Scan for the cell matching the given text and deliver its [x, y] coordinate at center. 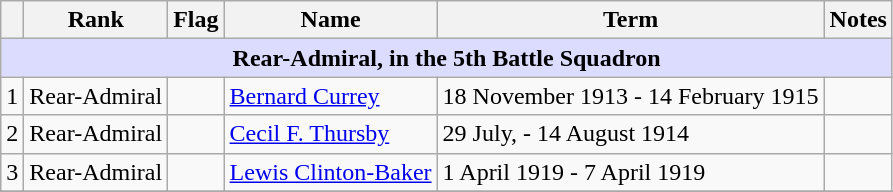
2 [12, 134]
Bernard Currey [330, 96]
Cecil F. Thursby [330, 134]
Flag [196, 20]
Rear-Admiral, in the 5th Battle Squadron [447, 58]
Lewis Clinton-Baker [330, 172]
29 July, - 14 August 1914 [630, 134]
Rank [96, 20]
Name [330, 20]
3 [12, 172]
1 April 1919 - 7 April 1919 [630, 172]
18 November 1913 - 14 February 1915 [630, 96]
Notes [858, 20]
Term [630, 20]
1 [12, 96]
